Determine the [x, y] coordinate at the center of the cell enclosing the given text.  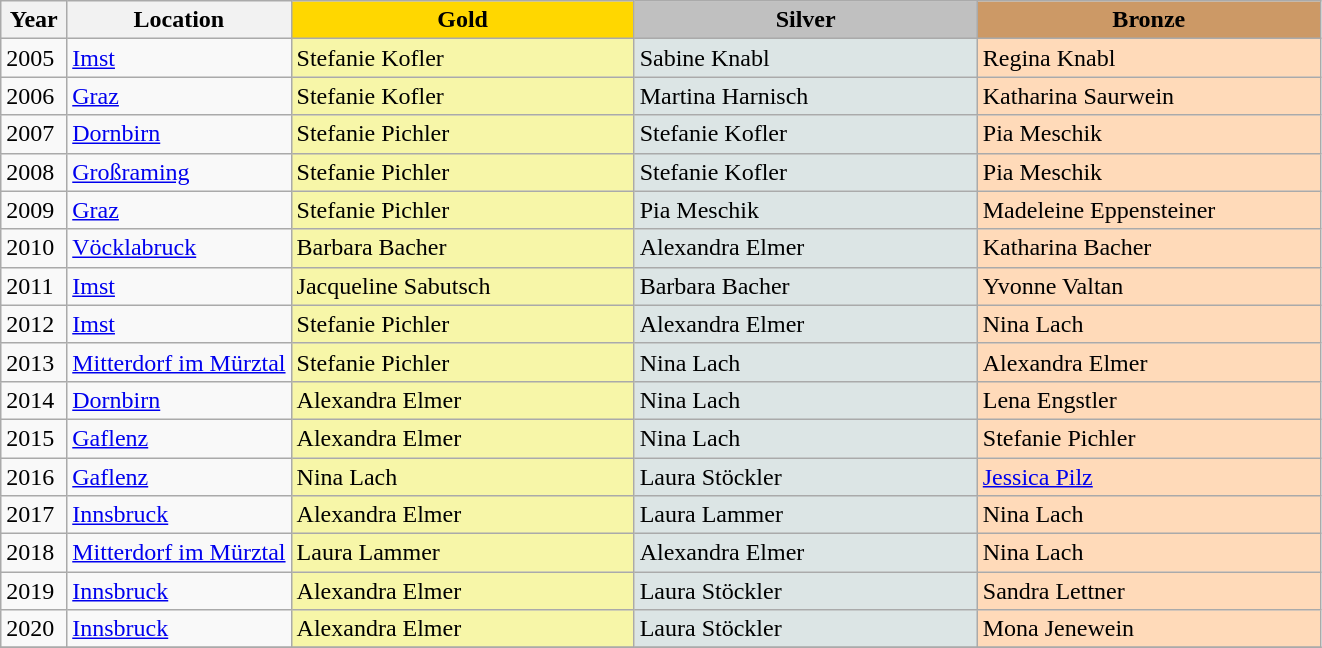
Bronze [1148, 20]
2014 [34, 400]
2009 [34, 210]
2011 [34, 286]
2007 [34, 134]
Katharina Bacher [1148, 248]
Year [34, 20]
2018 [34, 553]
2020 [34, 629]
2013 [34, 362]
2010 [34, 248]
2019 [34, 591]
Gold [462, 20]
2016 [34, 477]
Martina Harnisch [806, 96]
Location [179, 20]
Madeleine Eppensteiner [1148, 210]
Katharina Saurwein [1148, 96]
2017 [34, 515]
Lena Engstler [1148, 400]
2012 [34, 324]
2006 [34, 96]
Yvonne Valtan [1148, 286]
Sandra Lettner [1148, 591]
Sabine Knabl [806, 58]
2015 [34, 438]
2005 [34, 58]
Jacqueline Sabutsch [462, 286]
Regina Knabl [1148, 58]
Großraming [179, 172]
Jessica Pilz [1148, 477]
Mona Jenewein [1148, 629]
Vöcklabruck [179, 248]
Silver [806, 20]
2008 [34, 172]
